Return the (x, y) coordinate for the center point of the cell that contains the specified text.  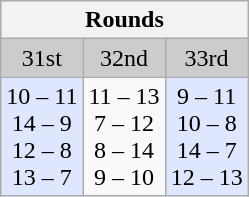
32nd (124, 58)
10 – 1114 – 912 – 813 – 7 (42, 136)
9 – 1110 – 814 – 712 – 13 (206, 136)
33rd (206, 58)
31st (42, 58)
11 – 137 – 128 – 149 – 10 (124, 136)
Rounds (124, 20)
